Return [x, y] of the center of cell containing provided text 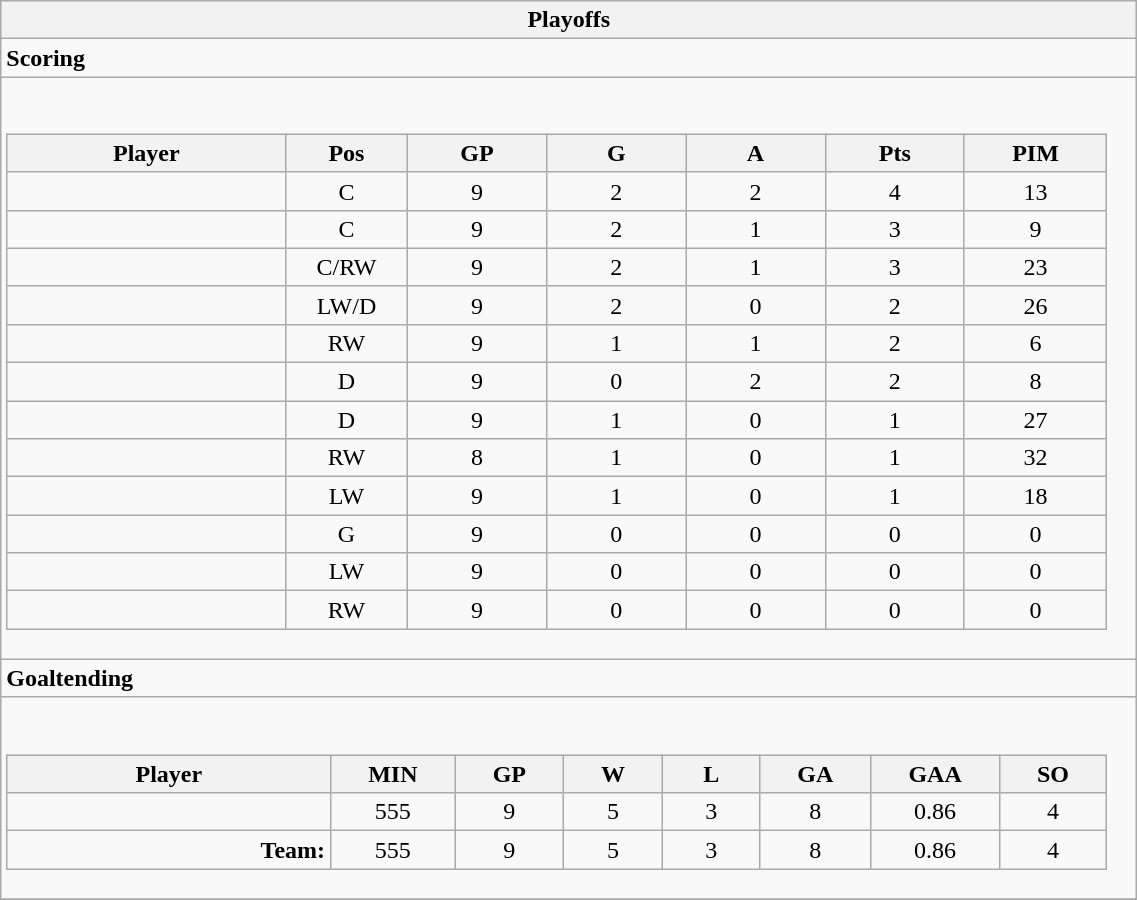
23 [1035, 267]
Goaltending [569, 678]
MIN [393, 774]
A [756, 153]
C/RW [347, 267]
GA [816, 774]
SO [1052, 774]
32 [1035, 458]
Pos [347, 153]
LW/D [347, 305]
6 [1035, 343]
Team: [169, 850]
Pts [894, 153]
W [614, 774]
L [712, 774]
18 [1035, 496]
GAA [935, 774]
Playoffs [569, 20]
13 [1035, 191]
27 [1035, 420]
Player MIN GP W L GA GAA SO 555 9 5 3 8 0.86 4 Team: 555 9 5 3 8 0.86 4 [569, 798]
Scoring [569, 58]
26 [1035, 305]
PIM [1035, 153]
